Return the [X, Y] coordinate for the center point of the cell that contains the specified text.  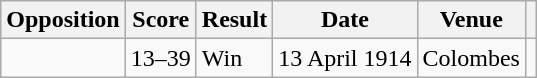
13–39 [160, 58]
Win [234, 58]
Result [234, 20]
Date [345, 20]
Opposition [63, 20]
Score [160, 20]
13 April 1914 [345, 58]
Venue [471, 20]
Colombes [471, 58]
